Output the [X, Y] coordinate of the center of the cell containing the given text.  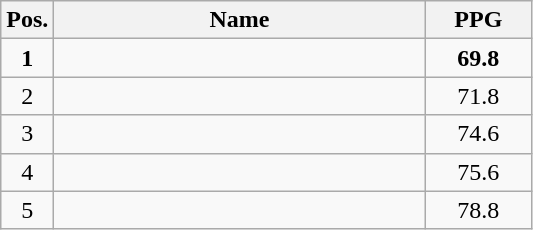
5 [28, 210]
69.8 [478, 58]
3 [28, 134]
78.8 [478, 210]
75.6 [478, 172]
71.8 [478, 96]
PPG [478, 20]
1 [28, 58]
74.6 [478, 134]
2 [28, 96]
4 [28, 172]
Name [240, 20]
Pos. [28, 20]
